Return the [X, Y] coordinate for the center point of the cell that contains the specified text.  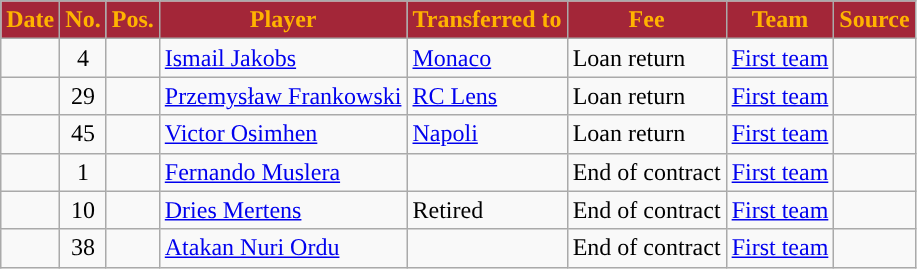
RC Lens [487, 96]
Source [874, 20]
No. [83, 20]
Atakan Nuri Ordu [283, 248]
Retired [487, 210]
Przemysław Frankowski [283, 96]
Pos. [132, 20]
Transferred to [487, 20]
Napoli [487, 134]
Fee [646, 20]
Fernando Muslera [283, 172]
Team [780, 20]
Monaco [487, 58]
Date [30, 20]
10 [83, 210]
38 [83, 248]
Dries Mertens [283, 210]
1 [83, 172]
29 [83, 96]
Player [283, 20]
4 [83, 58]
Ismail Jakobs [283, 58]
Victor Osimhen [283, 134]
45 [83, 134]
